Identify which cell holds the provided text, then report its [x, y] central coordinate. 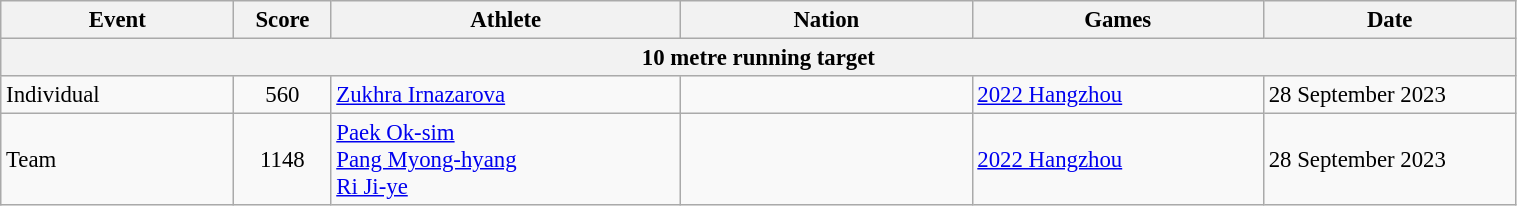
Date [1390, 20]
Event [118, 20]
10 metre running target [758, 58]
Athlete [506, 20]
Team [118, 160]
Individual [118, 95]
1148 [282, 160]
Paek Ok-simPang Myong-hyangRi Ji-ye [506, 160]
Zukhra Irnazarova [506, 95]
Score [282, 20]
560 [282, 95]
Nation [826, 20]
Games [1118, 20]
